Return the [X, Y] coordinate for the center point of the cell that contains the specified text.  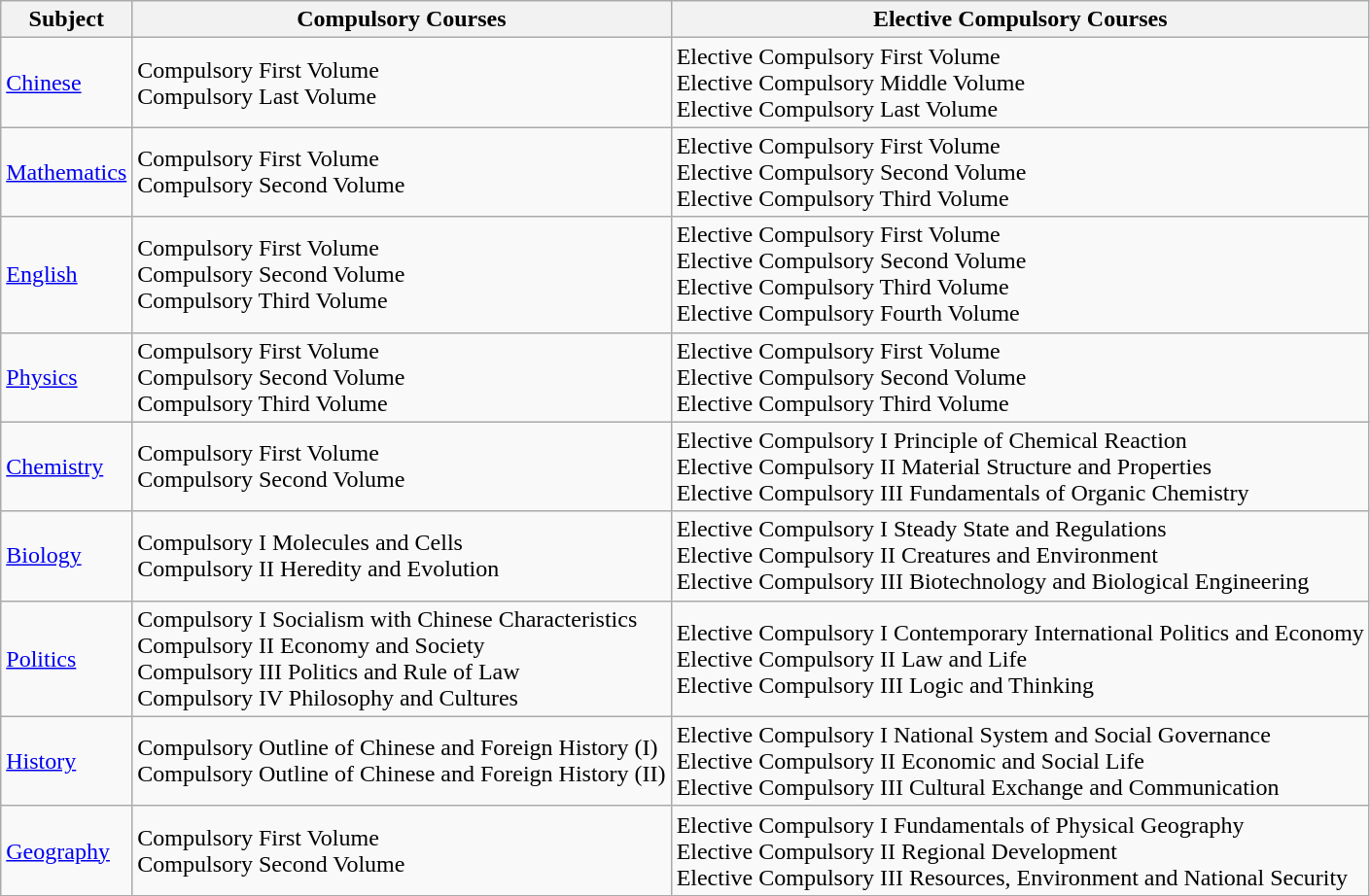
English [66, 274]
Compulsory I Molecules and CellsCompulsory II Heredity and Evolution [402, 556]
Mathematics [66, 172]
Compulsory First VolumeCompulsory Last Volume [402, 83]
Chemistry [66, 466]
History [66, 761]
Geography [66, 850]
Physics [66, 377]
Compulsory Courses [402, 19]
Subject [66, 19]
Elective Compulsory First VolumeElective Compulsory Middle VolumeElective Compulsory Last Volume [1020, 83]
Elective Compulsory I Contemporary International Politics and EconomyElective Compulsory II Law and LifeElective Compulsory III Logic and Thinking [1020, 659]
Elective Compulsory Courses [1020, 19]
Compulsory Outline of Chinese and Foreign History (I)Compulsory Outline of Chinese and Foreign History (II) [402, 761]
Elective Compulsory First VolumeElective Compulsory Second VolumeElective Compulsory Third VolumeElective Compulsory Fourth Volume [1020, 274]
Biology [66, 556]
Politics [66, 659]
Chinese [66, 83]
